Capture the cell that displays the provided text and extract its [x, y] central coordinate. 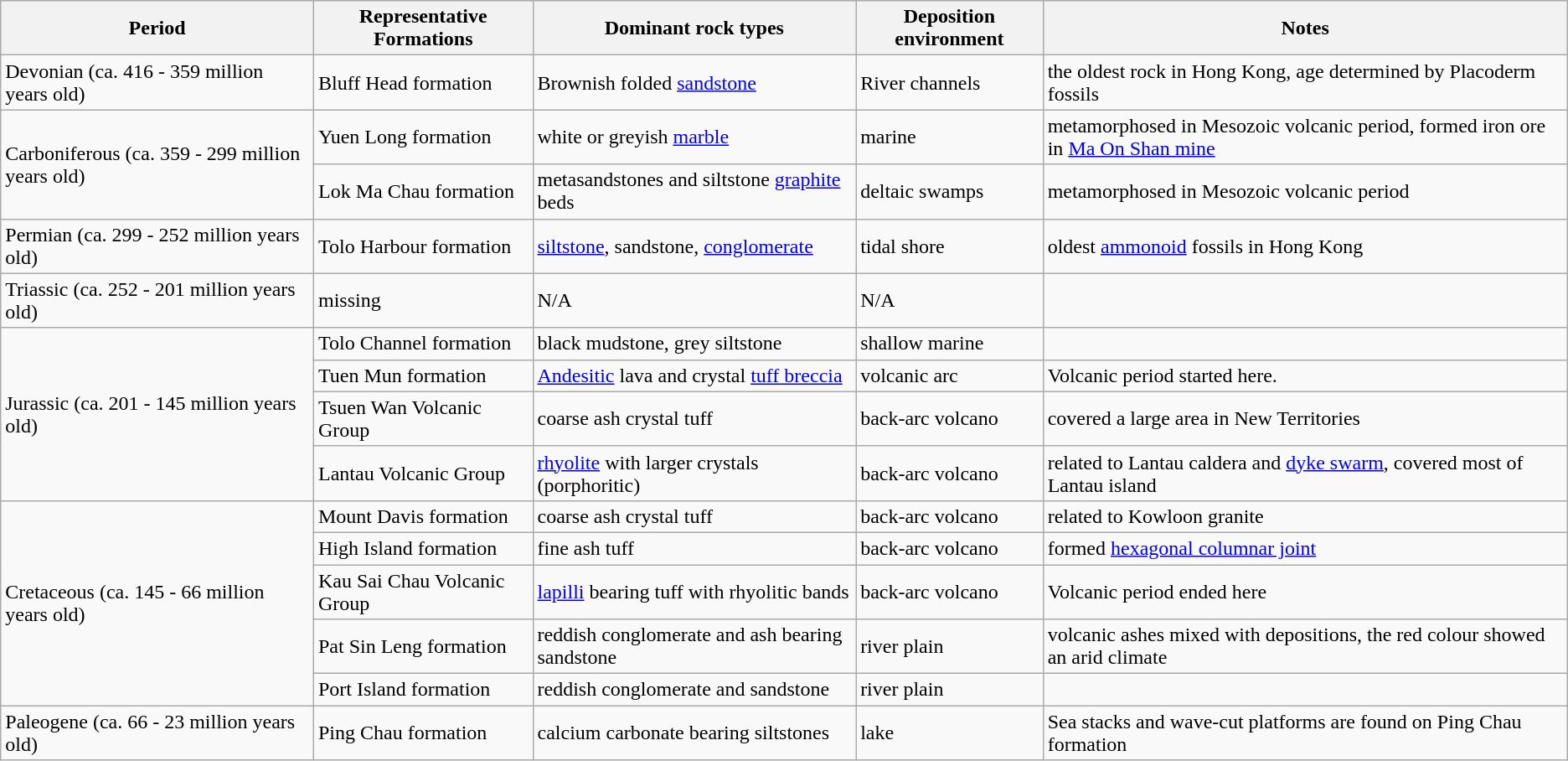
Jurassic (ca. 201 - 145 million years old) [157, 414]
calcium carbonate bearing siltstones [694, 733]
rhyolite with larger crystals (porphoritic) [694, 473]
Pat Sin Leng formation [423, 647]
Paleogene (ca. 66 - 23 million years old) [157, 733]
marine [950, 137]
the oldest rock in Hong Kong, age determined by Placoderm fossils [1305, 82]
covered a large area in New Territories [1305, 419]
Brownish folded sandstone [694, 82]
related to Lantau caldera and dyke swarm, covered most of Lantau island [1305, 473]
Tolo Channel formation [423, 344]
Lantau Volcanic Group [423, 473]
Period [157, 28]
Kau Sai Chau Volcanic Group [423, 592]
shallow marine [950, 344]
Representative Formations [423, 28]
reddish conglomerate and sandstone [694, 690]
Lok Ma Chau formation [423, 191]
Notes [1305, 28]
Tolo Harbour formation [423, 246]
missing [423, 300]
volcanic ashes mixed with depositions, the red colour showed an arid climate [1305, 647]
deltaic swamps [950, 191]
black mudstone, grey siltstone [694, 344]
Sea stacks and wave-cut platforms are found on Ping Chau formation [1305, 733]
lapilli bearing tuff with rhyolitic bands [694, 592]
Port Island formation [423, 690]
volcanic arc [950, 375]
reddish conglomerate and ash bearing sandstone [694, 647]
Dominant rock types [694, 28]
formed hexagonal columnar joint [1305, 548]
siltstone, sandstone, conglomerate [694, 246]
Tuen Mun formation [423, 375]
Carboniferous (ca. 359 - 299 million years old) [157, 164]
Devonian (ca. 416 - 359 million years old) [157, 82]
Tsuen Wan Volcanic Group [423, 419]
Yuen Long formation [423, 137]
High Island formation [423, 548]
Cretaceous (ca. 145 - 66 million years old) [157, 603]
lake [950, 733]
related to Kowloon granite [1305, 516]
Volcanic period ended here [1305, 592]
River channels [950, 82]
Bluff Head formation [423, 82]
Permian (ca. 299 - 252 million years old) [157, 246]
Deposition environment [950, 28]
Mount Davis formation [423, 516]
metamorphosed in Mesozoic volcanic period [1305, 191]
tidal shore [950, 246]
metasandstones and siltstone graphite beds [694, 191]
oldest ammonoid fossils in Hong Kong [1305, 246]
Andesitic lava and crystal tuff breccia [694, 375]
Triassic (ca. 252 - 201 million years old) [157, 300]
white or greyish marble [694, 137]
fine ash tuff [694, 548]
Volcanic period started here. [1305, 375]
metamorphosed in Mesozoic volcanic period, formed iron ore in Ma On Shan mine [1305, 137]
Ping Chau formation [423, 733]
